Capture the cell that displays the provided text and extract its [X, Y] central coordinate. 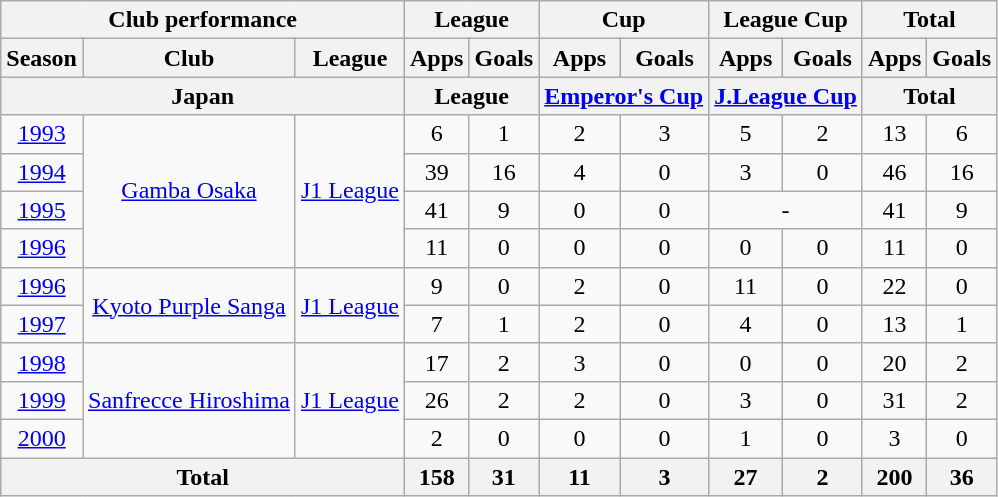
158 [437, 477]
1998 [42, 362]
Gamba Osaka [188, 191]
Emperor's Cup [624, 96]
20 [894, 362]
36 [962, 477]
Season [42, 58]
2000 [42, 438]
7 [437, 324]
1999 [42, 400]
Kyoto Purple Sanga [188, 305]
Japan [203, 96]
39 [437, 172]
- [786, 210]
200 [894, 477]
League Cup [786, 20]
Cup [624, 20]
46 [894, 172]
5 [746, 134]
1993 [42, 134]
17 [437, 362]
1994 [42, 172]
J.League Cup [786, 96]
1995 [42, 210]
27 [746, 477]
Club performance [203, 20]
26 [437, 400]
1997 [42, 324]
Sanfrecce Hiroshima [188, 400]
Club [188, 58]
22 [894, 286]
